Determine the (X, Y) coordinate at the center of the cell enclosing the given text.  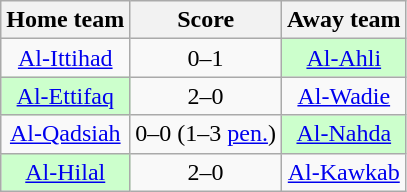
Home team (66, 20)
Al-Wadie (344, 96)
Al-Hilal (66, 172)
0–0 (1–3 pen.) (206, 134)
Score (206, 20)
Al-Kawkab (344, 172)
Al-Ittihad (66, 58)
0–1 (206, 58)
Al-Ettifaq (66, 96)
Al-Ahli (344, 58)
Away team (344, 20)
Al-Qadsiah (66, 134)
Al-Nahda (344, 134)
